Output the (x, y) coordinate of the center of the cell containing the given text.  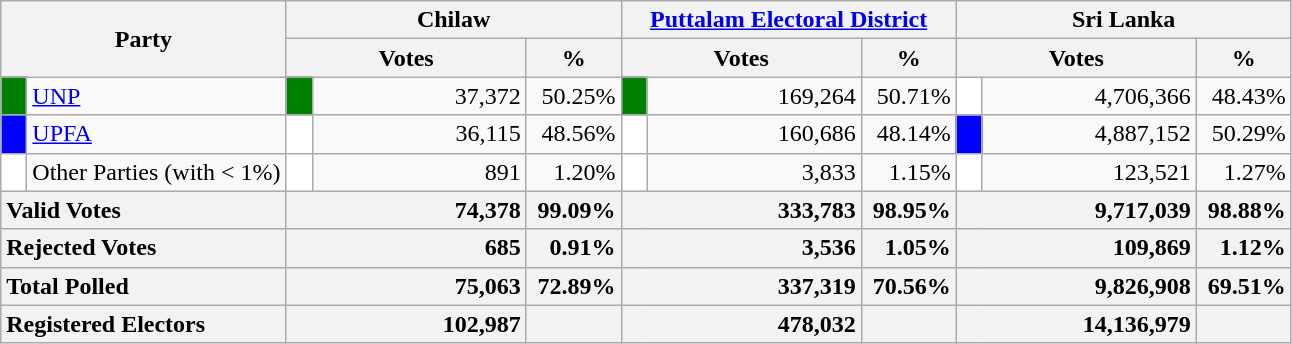
48.43% (1244, 96)
1.27% (1244, 172)
74,378 (406, 210)
Puttalam Electoral District (788, 20)
160,686 (754, 134)
9,717,039 (1076, 210)
50.25% (574, 96)
99.09% (574, 210)
478,032 (741, 324)
109,869 (1076, 248)
14,136,979 (1076, 324)
50.29% (1244, 134)
98.95% (908, 210)
891 (419, 172)
123,521 (1089, 172)
Registered Electors (144, 324)
Party (144, 39)
333,783 (741, 210)
169,264 (754, 96)
Other Parties (with < 1%) (156, 172)
48.14% (908, 134)
75,063 (406, 286)
4,887,152 (1089, 134)
69.51% (1244, 286)
37,372 (419, 96)
102,987 (406, 324)
3,536 (741, 248)
337,319 (741, 286)
Chilaw (454, 20)
685 (406, 248)
50.71% (908, 96)
0.91% (574, 248)
Sri Lanka (1124, 20)
72.89% (574, 286)
3,833 (754, 172)
Total Polled (144, 286)
98.88% (1244, 210)
1.05% (908, 248)
UNP (156, 96)
9,826,908 (1076, 286)
Valid Votes (144, 210)
1.12% (1244, 248)
48.56% (574, 134)
70.56% (908, 286)
1.15% (908, 172)
36,115 (419, 134)
4,706,366 (1089, 96)
1.20% (574, 172)
UPFA (156, 134)
Rejected Votes (144, 248)
